For the text-containing cell, return its midpoint in (x, y) coordinate format. 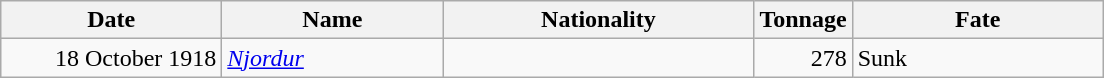
Tonnage (803, 20)
Nationality (598, 20)
Name (332, 20)
Fate (978, 20)
Date (112, 20)
Sunk (978, 58)
Njordur (332, 58)
18 October 1918 (112, 58)
278 (803, 58)
